Find where the given text appears and provide that cell's center as [X, Y] coordinate. 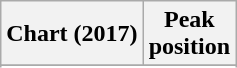
Peakposition [189, 34]
Chart (2017) [72, 34]
